Provide the (X, Y) coordinate of the cell's center where the given text is located.  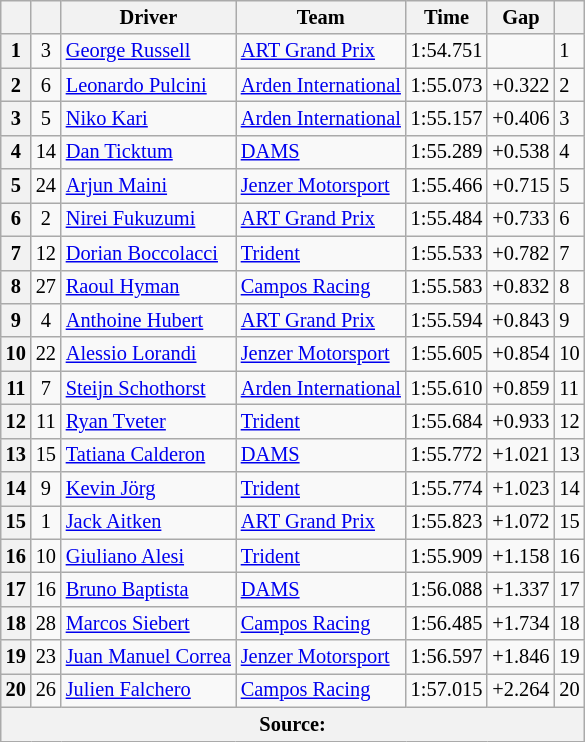
1:55.289 (447, 152)
Jack Aitken (148, 522)
1:55.533 (447, 253)
1:57.015 (447, 690)
Source: (293, 724)
+1.337 (520, 589)
+1.072 (520, 522)
+0.538 (520, 152)
+1.158 (520, 556)
22 (46, 354)
+0.322 (520, 85)
24 (46, 186)
Nirei Fukuzumi (148, 219)
+0.715 (520, 186)
Steijn Schothorst (148, 388)
+0.406 (520, 118)
27 (46, 287)
Arjun Maini (148, 186)
Driver (148, 17)
28 (46, 623)
Leonardo Pulcini (148, 85)
+0.859 (520, 388)
Time (447, 17)
1:54.751 (447, 51)
1:56.597 (447, 657)
Julien Falchero (148, 690)
1:55.466 (447, 186)
Team (321, 17)
Bruno Baptista (148, 589)
Ryan Tveter (148, 421)
+2.264 (520, 690)
1:55.073 (447, 85)
+0.782 (520, 253)
Tatiana Calderon (148, 455)
23 (46, 657)
Alessio Lorandi (148, 354)
+0.854 (520, 354)
1:56.088 (447, 589)
1:55.823 (447, 522)
1:55.774 (447, 489)
+1.023 (520, 489)
+1.846 (520, 657)
Marcos Siebert (148, 623)
+0.832 (520, 287)
+0.933 (520, 421)
26 (46, 690)
Niko Kari (148, 118)
George Russell (148, 51)
1:55.605 (447, 354)
Juan Manuel Correa (148, 657)
Giuliano Alesi (148, 556)
1:55.157 (447, 118)
1:55.484 (447, 219)
1:55.610 (447, 388)
1:55.583 (447, 287)
1:56.485 (447, 623)
1:55.772 (447, 455)
+0.843 (520, 320)
+1.021 (520, 455)
+1.734 (520, 623)
Gap (520, 17)
1:55.594 (447, 320)
1:55.909 (447, 556)
1:55.684 (447, 421)
Dorian Boccolacci (148, 253)
Anthoine Hubert (148, 320)
+0.733 (520, 219)
Raoul Hyman (148, 287)
Dan Ticktum (148, 152)
Kevin Jörg (148, 489)
